Search for the cell housing the specified text and yield its (X, Y) center coordinate. 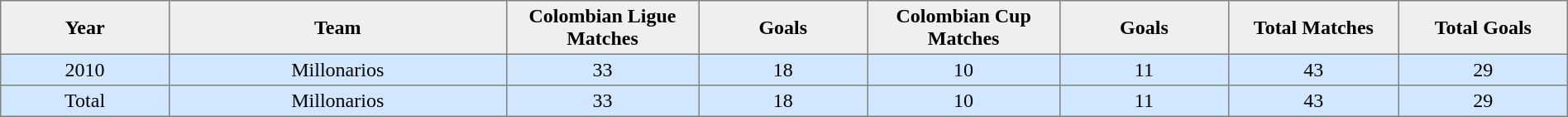
2010 (85, 70)
Total Matches (1313, 27)
Colombian Cup Matches (964, 27)
Total (85, 101)
Year (85, 27)
Colombian Ligue Matches (602, 27)
Team (337, 27)
Total Goals (1483, 27)
